Capture the cell that displays the provided text and extract its (x, y) central coordinate. 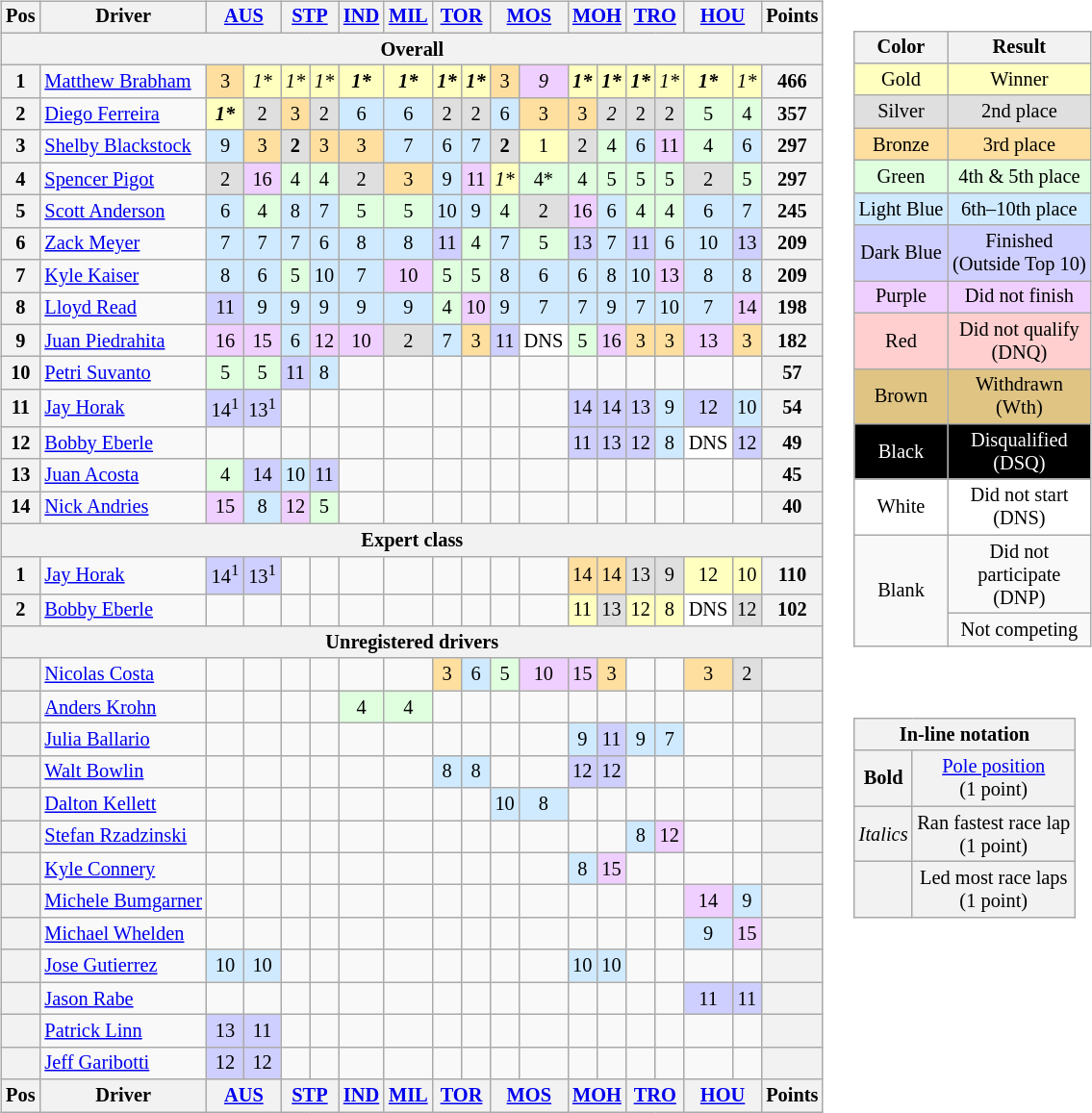
Stefan Rzadzinski (123, 837)
Petri Suvanto (123, 373)
Shelby Blackstock (123, 146)
49 (792, 443)
2nd place (1019, 112)
Red (901, 341)
102 (792, 610)
40 (792, 508)
In-line notation (964, 735)
Withdrawn(Wth) (1019, 396)
Juan Acosta (123, 475)
Result (1019, 47)
Lloyd Read (123, 309)
Juan Piedrahita (123, 341)
Julia Ballario (123, 740)
245 (792, 212)
6th–10th place (1019, 209)
57 (792, 373)
Finished(Outside Top 10) (1019, 253)
Jeff Garibotti (123, 1063)
Disqualified(DSQ) (1019, 452)
Expert class (412, 540)
Spencer Pigot (123, 179)
Purple (901, 297)
Brown (901, 396)
Black (901, 452)
Michael Whelden (123, 934)
Nick Andries (123, 508)
Blank (901, 591)
Scott Anderson (123, 212)
Did notparticipate(DNP) (1019, 574)
Gold (901, 80)
Overall (412, 49)
4* (544, 179)
Anders Krohn (123, 707)
Color (901, 47)
Silver (901, 112)
Bold (883, 778)
Dalton Kellett (123, 804)
Walt Bowlin (123, 772)
466 (792, 82)
357 (792, 114)
Green (901, 177)
Diego Ferreira (123, 114)
Did not start(DNS) (1019, 507)
Kyle Connery (123, 869)
Dark Blue (901, 253)
Italics (883, 834)
Did not finish (1019, 297)
54 (792, 408)
Zack Meyer (123, 243)
Did not qualify(DNQ) (1019, 341)
Michele Bumgarner (123, 901)
Bronze (901, 144)
4th & 5th place (1019, 177)
Jason Rabe (123, 999)
45 (792, 475)
Led most race laps(1 point) (993, 890)
Unregistered drivers (412, 643)
110 (792, 575)
198 (792, 309)
Pole position(1 point) (993, 778)
Nicolas Costa (123, 674)
3rd place (1019, 144)
Matthew Brabham (123, 82)
White (901, 507)
Kyle Kaiser (123, 276)
Jose Gutierrez (123, 966)
Not competing (1019, 630)
Winner (1019, 80)
Light Blue (901, 209)
Patrick Linn (123, 1031)
Ran fastest race lap(1 point) (993, 834)
182 (792, 341)
